For the text-containing cell, return its midpoint in [x, y] coordinate format. 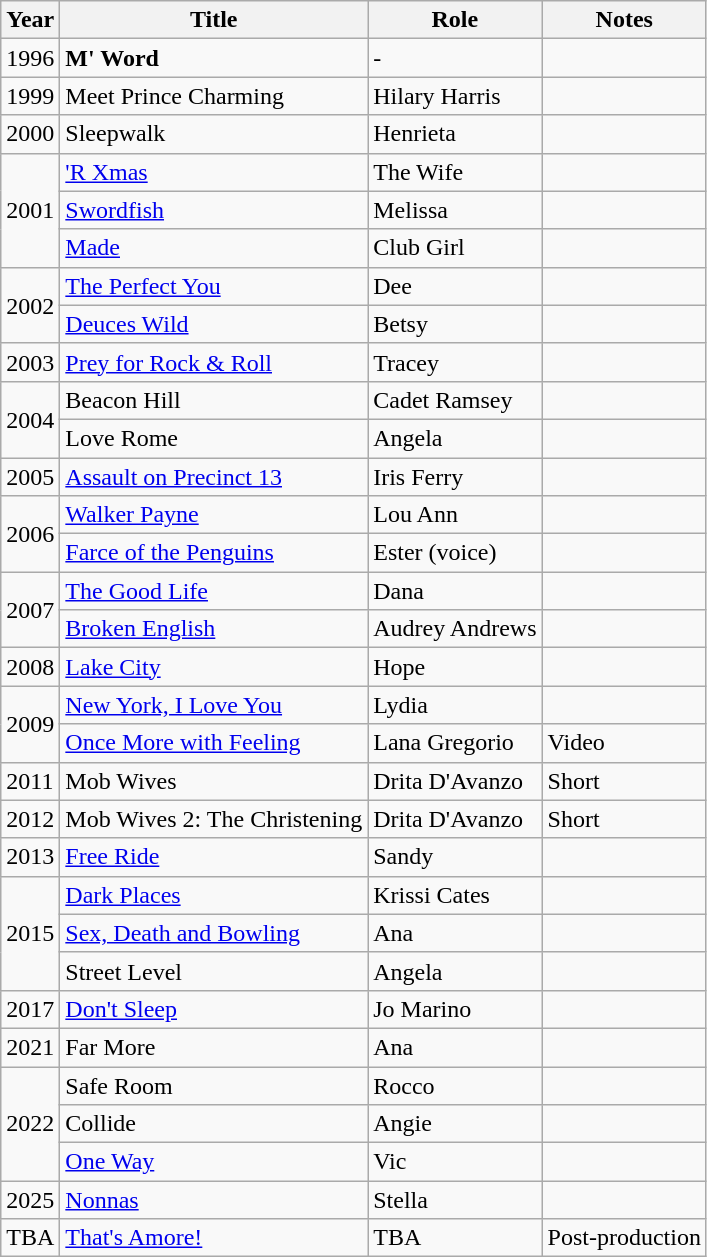
2025 [30, 1200]
- [455, 58]
Year [30, 20]
Mob Wives 2: The Christening [214, 819]
Mob Wives [214, 781]
Stella [455, 1200]
Melissa [455, 210]
Video [624, 743]
The Wife [455, 172]
Lou Ann [455, 515]
2000 [30, 134]
Angie [455, 1124]
Collide [214, 1124]
'R Xmas [214, 172]
M' Word [214, 58]
Don't Sleep [214, 1009]
1996 [30, 58]
2005 [30, 477]
Cadet Ramsey [455, 400]
Audrey Andrews [455, 629]
New York, I Love You [214, 705]
The Good Life [214, 591]
Free Ride [214, 857]
Title [214, 20]
1999 [30, 96]
2021 [30, 1047]
2022 [30, 1123]
Sex, Death and Bowling [214, 933]
Farce of the Penguins [214, 553]
Post-production [624, 1238]
Deuces Wild [214, 324]
2003 [30, 362]
Club Girl [455, 248]
Lake City [214, 667]
Dee [455, 286]
Role [455, 20]
Rocco [455, 1085]
2015 [30, 933]
Beacon Hill [214, 400]
Betsy [455, 324]
2012 [30, 819]
2004 [30, 419]
Walker Payne [214, 515]
Hilary Harris [455, 96]
Assault on Precinct 13 [214, 477]
Far More [214, 1047]
That's Amore! [214, 1238]
Prey for Rock & Roll [214, 362]
Sleepwalk [214, 134]
Vic [455, 1162]
Krissi Cates [455, 895]
Swordfish [214, 210]
Hope [455, 667]
2002 [30, 305]
Dark Places [214, 895]
Lana Gregorio [455, 743]
2009 [30, 724]
2017 [30, 1009]
Ester (voice) [455, 553]
Made [214, 248]
Meet Prince Charming [214, 96]
Love Rome [214, 438]
Dana [455, 591]
2007 [30, 610]
2006 [30, 534]
2013 [30, 857]
Broken English [214, 629]
2008 [30, 667]
Once More with Feeling [214, 743]
The Perfect You [214, 286]
2011 [30, 781]
Iris Ferry [455, 477]
Jo Marino [455, 1009]
Lydia [455, 705]
Notes [624, 20]
2001 [30, 210]
Street Level [214, 971]
Tracey [455, 362]
Sandy [455, 857]
One Way [214, 1162]
Safe Room [214, 1085]
Nonnas [214, 1200]
Henrieta [455, 134]
